Extract the (X, Y) coordinate from the center of the cell holding the provided text.  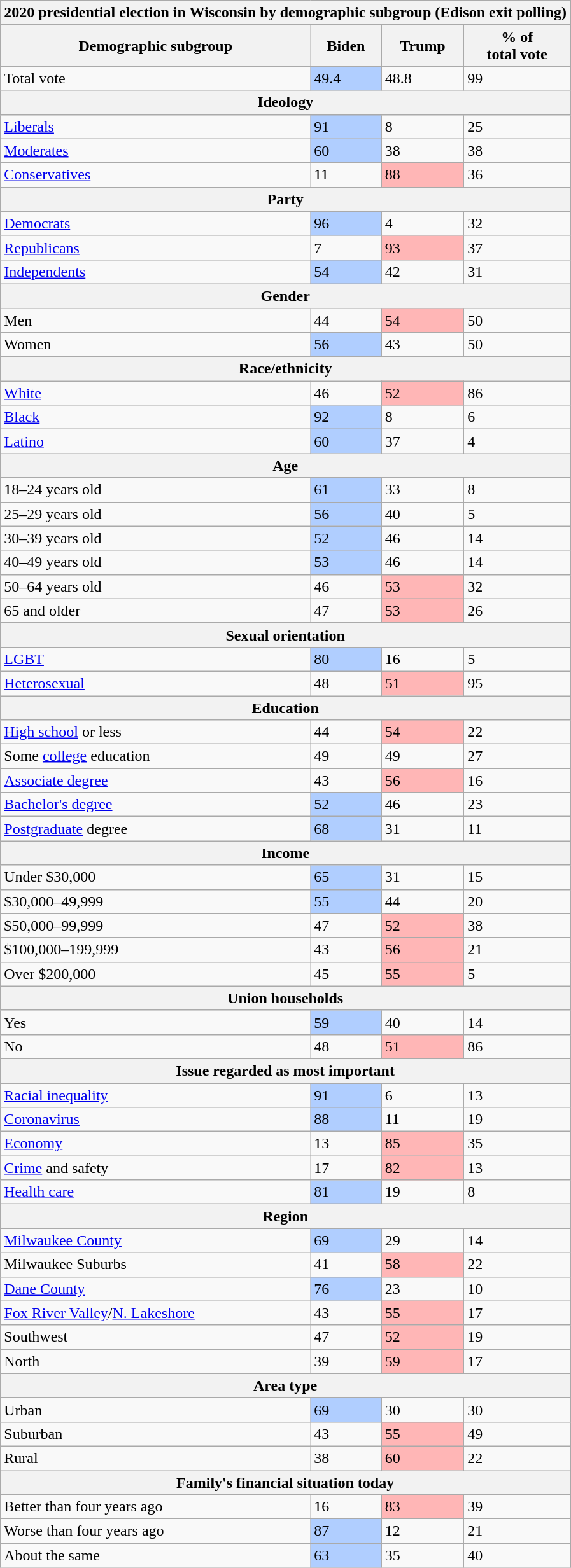
Ideology (285, 102)
Region (285, 1216)
42 (423, 272)
Better than four years ago (155, 1507)
North (155, 1361)
Democrats (155, 223)
Crime and safety (155, 1168)
30–39 years old (155, 538)
High school or less (155, 732)
49.4 (346, 78)
Suburban (155, 1434)
80 (346, 659)
Republicans (155, 247)
Men (155, 320)
Family's financial situation today (285, 1483)
Fox River Valley/N. Lakeshore (155, 1313)
Gender (285, 296)
Economy (155, 1144)
12 (423, 1531)
Total vote (155, 78)
48.8 (423, 78)
Issue regarded as most important (285, 1071)
Associate degree (155, 781)
65 and older (155, 611)
25–29 years old (155, 514)
92 (346, 417)
Yes (155, 1022)
82 (423, 1168)
Worse than four years ago (155, 1531)
33 (423, 490)
Moderates (155, 151)
27 (517, 756)
Postgraduate degree (155, 829)
50–64 years old (155, 586)
45 (346, 974)
Dane County (155, 1289)
Heterosexual (155, 683)
$30,000–49,999 (155, 901)
% oftotal vote (517, 46)
63 (346, 1555)
White (155, 393)
Party (285, 199)
Racial inequality (155, 1095)
20 (517, 901)
95 (517, 683)
Race/ethnicity (285, 369)
Conservatives (155, 175)
Latino (155, 441)
85 (423, 1144)
40–49 years old (155, 562)
Demographic subgroup (155, 46)
Income (285, 853)
87 (346, 1531)
LGBT (155, 659)
10 (517, 1289)
Milwaukee County (155, 1240)
Southwest (155, 1337)
7 (346, 247)
Bachelor's degree (155, 805)
Black (155, 417)
Under $30,000 (155, 877)
No (155, 1046)
Trump (423, 46)
Health care (155, 1192)
Sexual orientation (285, 635)
68 (346, 829)
36 (517, 175)
Women (155, 345)
15 (517, 877)
Union households (285, 998)
81 (346, 1192)
99 (517, 78)
26 (517, 611)
41 (346, 1265)
2020 presidential election in Wisconsin by demographic subgroup (Edison exit polling) (285, 13)
65 (346, 877)
29 (423, 1240)
Urban (155, 1410)
Milwaukee Suburbs (155, 1265)
Over $200,000 (155, 974)
Rural (155, 1458)
93 (423, 247)
61 (346, 490)
18–24 years old (155, 490)
Coronavirus (155, 1120)
About the same (155, 1555)
Education (285, 708)
Liberals (155, 127)
Age (285, 466)
Some college education (155, 756)
$50,000–99,999 (155, 926)
Biden (346, 46)
Area type (285, 1385)
76 (346, 1289)
Independents (155, 272)
83 (423, 1507)
96 (346, 223)
25 (517, 127)
$100,000–199,999 (155, 950)
58 (423, 1265)
